For the text-containing cell, return its midpoint in (x, y) coordinate format. 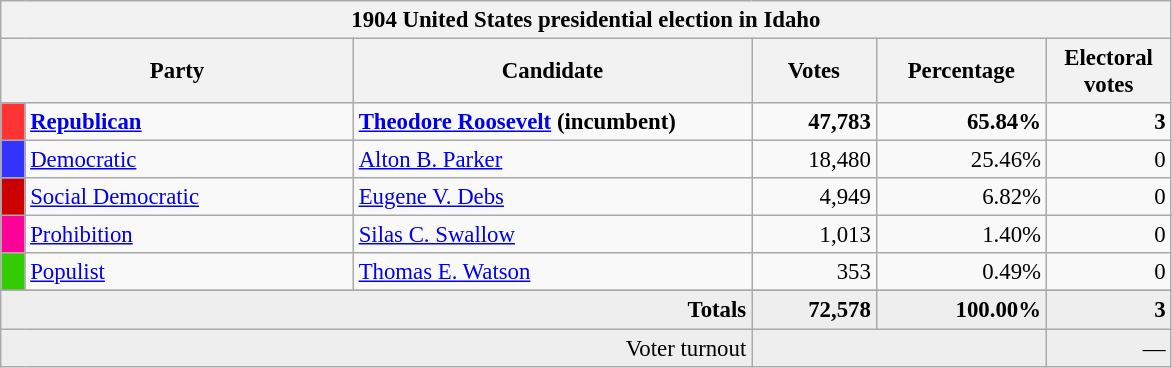
Eugene V. Debs (552, 197)
1.40% (961, 235)
— (1108, 348)
Totals (376, 310)
Percentage (961, 72)
6.82% (961, 197)
0.49% (961, 273)
47,783 (814, 122)
Populist (189, 273)
1904 United States presidential election in Idaho (586, 20)
353 (814, 273)
Theodore Roosevelt (incumbent) (552, 122)
Prohibition (189, 235)
100.00% (961, 310)
Thomas E. Watson (552, 273)
Votes (814, 72)
Electoral votes (1108, 72)
Candidate (552, 72)
18,480 (814, 160)
25.46% (961, 160)
Silas C. Swallow (552, 235)
Voter turnout (376, 348)
Alton B. Parker (552, 160)
Democratic (189, 160)
Social Democratic (189, 197)
1,013 (814, 235)
72,578 (814, 310)
4,949 (814, 197)
Party (178, 72)
Republican (189, 122)
65.84% (961, 122)
